Scan for the cell matching the given text and deliver its [X, Y] coordinate at center. 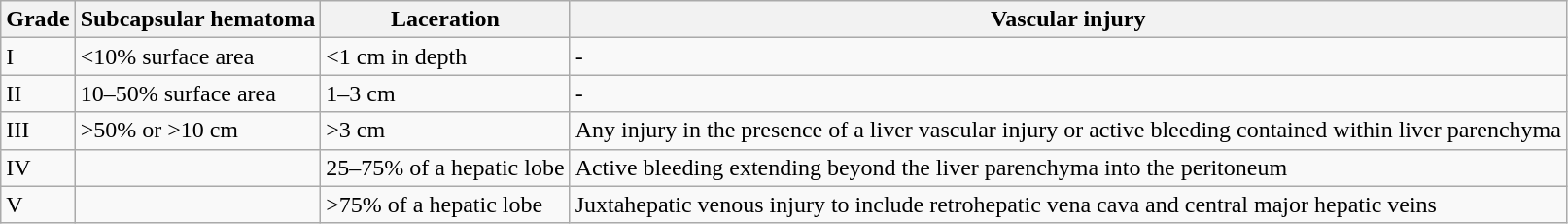
II [38, 93]
Grade [38, 19]
>75% of a hepatic lobe [445, 205]
Active bleeding extending beyond the liver parenchyma into the peritoneum [1067, 168]
Subcapsular hematoma [198, 19]
III [38, 131]
10–50% surface area [198, 93]
Juxtahepatic venous injury to include retrohepatic vena cava and central major hepatic veins [1067, 205]
>3 cm [445, 131]
1–3 cm [445, 93]
V [38, 205]
Any injury in the presence of a liver vascular injury or active bleeding contained within liver parenchyma [1067, 131]
<10% surface area [198, 56]
IV [38, 168]
<1 cm in depth [445, 56]
Vascular injury [1067, 19]
Laceration [445, 19]
>50% or >10 cm [198, 131]
25–75% of a hepatic lobe [445, 168]
I [38, 56]
